Capture the cell that displays the provided text and extract its [X, Y] central coordinate. 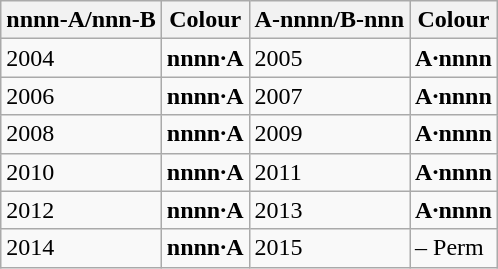
2012 [81, 210]
– Perm [454, 248]
2011 [329, 172]
2009 [329, 134]
2014 [81, 248]
2015 [329, 248]
2010 [81, 172]
2006 [81, 96]
A-nnnn/B-nnn [329, 20]
2013 [329, 210]
2004 [81, 58]
nnnn-A/nnn-B [81, 20]
2008 [81, 134]
2005 [329, 58]
2007 [329, 96]
